Return [X, Y] of the center of cell containing provided text 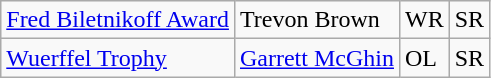
Wuerffel Trophy [118, 58]
WR [424, 20]
OL [424, 58]
Garrett McGhin [316, 58]
Fred Biletnikoff Award [118, 20]
Trevon Brown [316, 20]
